Provide the [x, y] coordinate of the cell's center where the given text is located.  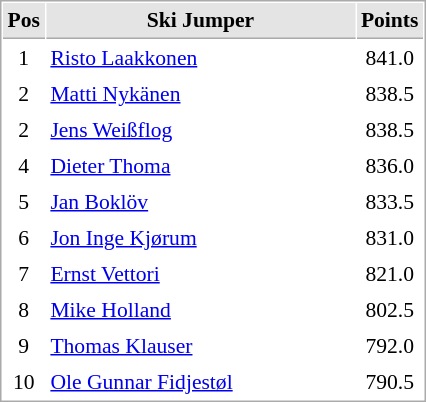
10 [24, 381]
9 [24, 345]
Mike Holland [200, 309]
833.5 [390, 201]
831.0 [390, 237]
Pos [24, 21]
Ski Jumper [200, 21]
Thomas Klauser [200, 345]
836.0 [390, 165]
821.0 [390, 273]
Matti Nykänen [200, 93]
Jon Inge Kjørum [200, 237]
4 [24, 165]
1 [24, 57]
Jan Boklöv [200, 201]
792.0 [390, 345]
Jens Weißflog [200, 129]
790.5 [390, 381]
6 [24, 237]
Ole Gunnar Fidjestøl [200, 381]
Dieter Thoma [200, 165]
8 [24, 309]
Points [390, 21]
841.0 [390, 57]
Ernst Vettori [200, 273]
5 [24, 201]
Risto Laakkonen [200, 57]
802.5 [390, 309]
7 [24, 273]
